For the text-containing cell, return its midpoint in [x, y] coordinate format. 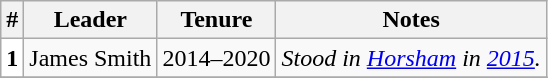
Stood in Horsham in 2015. [411, 58]
1 [12, 58]
# [12, 20]
James Smith [90, 58]
2014–2020 [216, 58]
Leader [90, 20]
Tenure [216, 20]
Notes [411, 20]
